Scan for the cell matching the given text and deliver its [X, Y] coordinate at center. 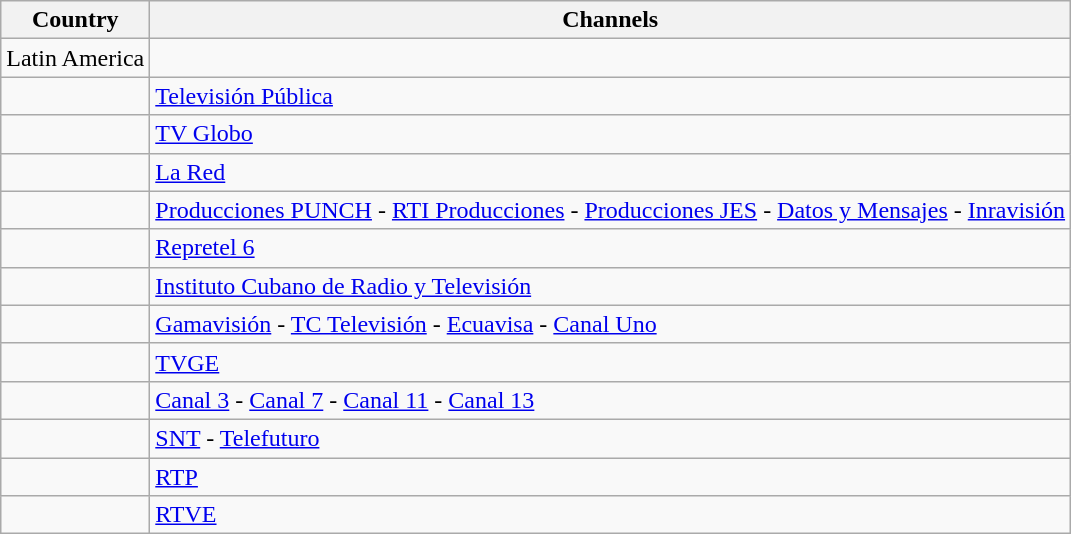
Repretel 6 [610, 248]
Latin America [76, 58]
Canal 3 - Canal 7 - Canal 11 - Canal 13 [610, 400]
La Red [610, 172]
SNT - Telefuturo [610, 438]
Producciones PUNCH - RTI Producciones - Producciones JES - Datos y Mensajes - Inravisión [610, 210]
Instituto Cubano de Radio y Televisión [610, 286]
Country [76, 20]
Gamavisión - TC Televisión - Ecuavisa - Canal Uno [610, 324]
TV Globo [610, 134]
TVGE [610, 362]
Channels [610, 20]
RTVE [610, 515]
RTP [610, 477]
Televisión Pública [610, 96]
